Determine the (x, y) coordinate at the center of the cell enclosing the given text.  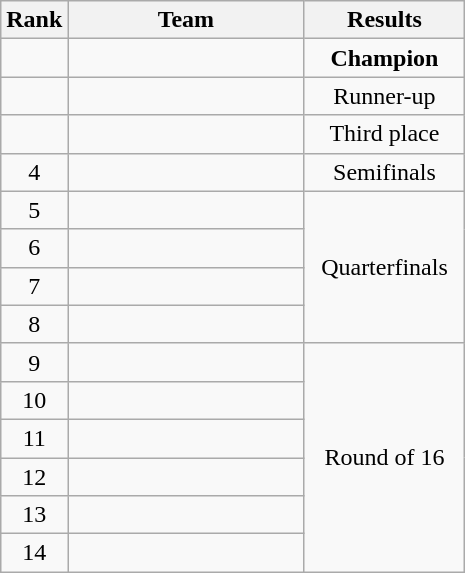
Round of 16 (384, 457)
5 (34, 210)
Third place (384, 134)
12 (34, 477)
Champion (384, 58)
9 (34, 362)
Team (186, 20)
Results (384, 20)
10 (34, 400)
4 (34, 172)
11 (34, 438)
8 (34, 324)
Semifinals (384, 172)
Runner-up (384, 96)
Rank (34, 20)
13 (34, 515)
7 (34, 286)
6 (34, 248)
14 (34, 553)
Quarterfinals (384, 267)
